Detect which cell encompasses the target text, then output its [X, Y] center coordinate. 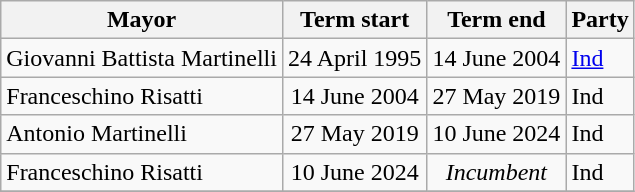
Antonio Martinelli [142, 134]
Term start [354, 20]
Mayor [142, 20]
Party [600, 20]
24 April 1995 [354, 58]
Giovanni Battista Martinelli [142, 58]
Incumbent [496, 172]
Term end [496, 20]
